Return [x, y] of the center of cell containing provided text 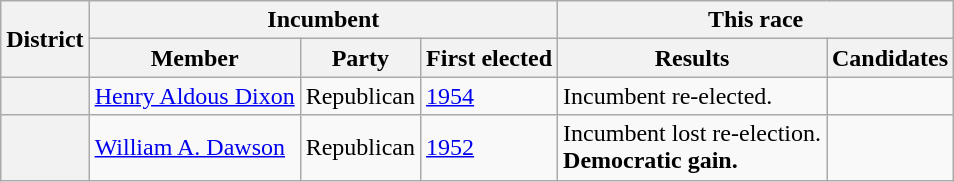
Party [360, 58]
First elected [490, 58]
This race [756, 20]
1952 [490, 148]
Member [194, 58]
1954 [490, 96]
Henry Aldous Dixon [194, 96]
Results [692, 58]
Incumbent re-elected. [692, 96]
William A. Dawson [194, 148]
Incumbent [323, 20]
Candidates [890, 58]
Incumbent lost re-election.Democratic gain. [692, 148]
District [45, 39]
